Output the (X, Y) coordinate of the center of the cell containing the given text.  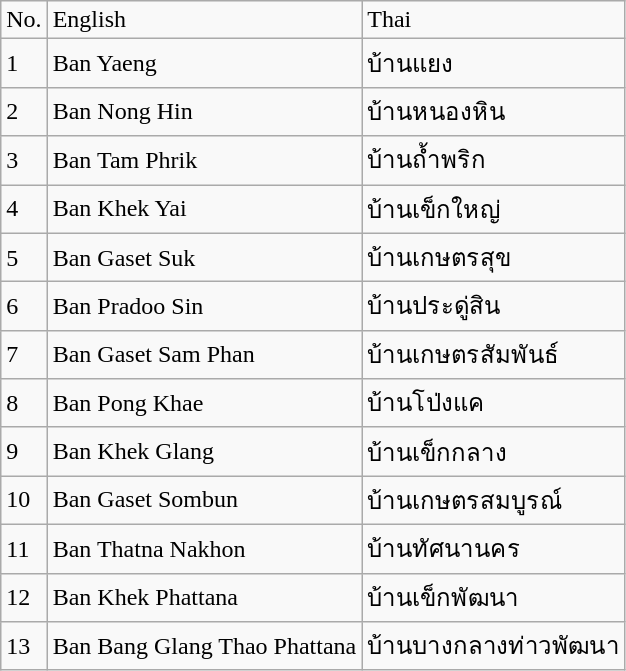
Ban Yaeng (204, 64)
บ้านแยง (494, 64)
บ้านเข็กใหญ่ (494, 208)
3 (24, 160)
9 (24, 452)
4 (24, 208)
Ban Gaset Sombun (204, 500)
Ban Nong Hin (204, 112)
บ้านเกษตรสมบูรณ์ (494, 500)
5 (24, 258)
Ban Tam Phrik (204, 160)
Ban Khek Yai (204, 208)
English (204, 20)
บ้านประดู่สิน (494, 306)
บ้านบางกลางท่าวพัฒนา (494, 646)
11 (24, 548)
Ban Pong Khae (204, 404)
No. (24, 20)
บ้านเข็กกลาง (494, 452)
7 (24, 354)
Ban Bang Glang Thao Phattana (204, 646)
2 (24, 112)
12 (24, 598)
13 (24, 646)
Ban Khek Phattana (204, 598)
บ้านโป่งแค (494, 404)
Ban Gaset Suk (204, 258)
1 (24, 64)
10 (24, 500)
Ban Gaset Sam Phan (204, 354)
บ้านเกษตรสัมพันธ์ (494, 354)
Ban Khek Glang (204, 452)
บ้านทัศนานคร (494, 548)
8 (24, 404)
บ้านเกษตรสุข (494, 258)
6 (24, 306)
บ้านหนองหิน (494, 112)
บ้านถ้ำพริก (494, 160)
Thai (494, 20)
บ้านเข็กพัฒนา (494, 598)
Ban Pradoo Sin (204, 306)
Ban Thatna Nakhon (204, 548)
